Output the (X, Y) coordinate of the center of the cell containing the given text.  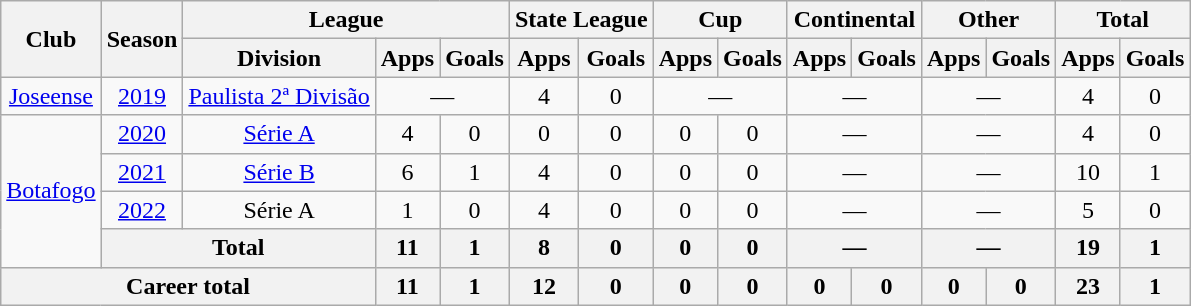
State League (581, 20)
League (346, 20)
2020 (142, 134)
Botafogo (51, 191)
10 (1088, 172)
Cup (720, 20)
Série B (279, 172)
19 (1088, 248)
2022 (142, 210)
5 (1088, 210)
Continental (854, 20)
Joseense (51, 96)
Division (279, 58)
Paulista 2ª Divisão (279, 96)
Club (51, 39)
Season (142, 39)
Career total (188, 286)
2021 (142, 172)
23 (1088, 286)
Other (988, 20)
8 (544, 248)
12 (544, 286)
2019 (142, 96)
6 (407, 172)
